Identify which cell holds the provided text, then report its (x, y) central coordinate. 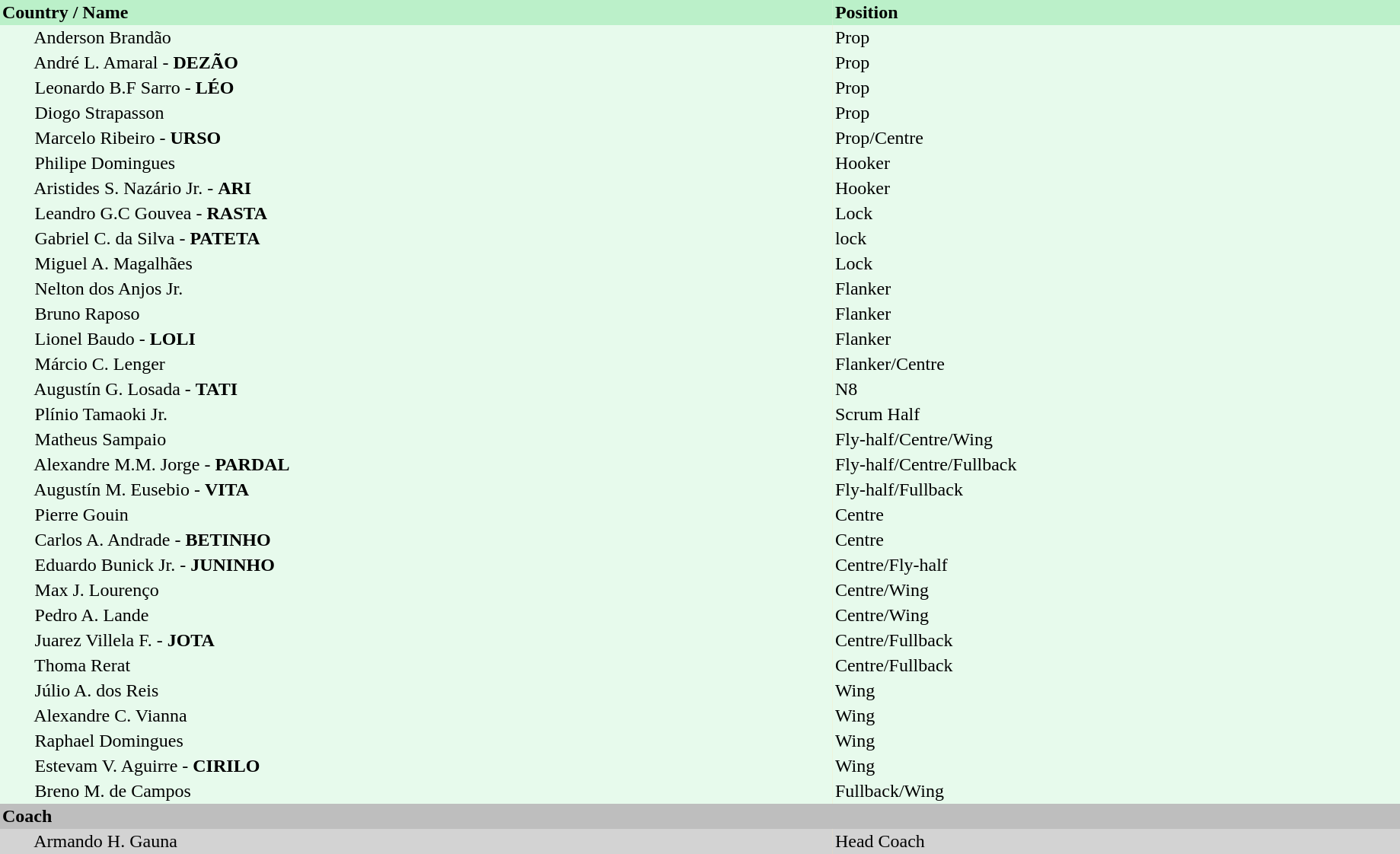
Augustín M. Eusebio - VITA (431, 490)
lock (1116, 239)
Nelton dos Anjos Jr. (431, 289)
Carlos A. Andrade - BETINHO (431, 540)
Marcelo Ribeiro - URSO (431, 139)
Position (1116, 12)
Armando H. Gauna (431, 842)
Aristides S. Nazário Jr. - ARI (431, 189)
Leonardo B.F Sarro - LÉO (431, 88)
Fly-half/Fullback (1116, 490)
Júlio A. dos Reis (431, 691)
Thoma Rerat (431, 665)
Plínio Tamaoki Jr. (431, 414)
Bruno Raposo (431, 314)
Philipe Domingues (431, 163)
Juarez Villela F. - JOTA (431, 641)
Estevam V. Aguirre - CIRILO (431, 766)
Alexandre M.M. Jorge - PARDAL (431, 464)
Fly-half/Centre/Fullback (1116, 464)
Anderson Brandão (431, 38)
Miguel A. Magalhães (431, 263)
Prop/Centre (1116, 139)
Eduardo Bunick Jr. - JUNINHO (431, 565)
Head Coach (1116, 842)
Flanker/Centre (1116, 364)
André L. Amaral - DEZÃO (431, 62)
Gabriel C. da Silva - PATETA (431, 239)
Leandro G.C Gouvea - RASTA (431, 213)
Diogo Strapasson (431, 113)
Alexandre C. Vianna (431, 715)
Augustín G. Losada - TATI (431, 390)
Scrum Half (1116, 414)
Centre/Fly-half (1116, 565)
Fly-half/Centre/Wing (1116, 440)
Max J. Lourenço (431, 591)
Márcio C. Lenger (431, 364)
Raphael Domingues (431, 741)
Pierre Gouin (431, 515)
Coach (700, 816)
Country / Name (416, 12)
N8 (1116, 390)
Lionel Baudo - LOLI (431, 339)
Pedro A. Lande (431, 615)
Breno M. de Campos (431, 792)
Matheus Sampaio (431, 440)
Fullback/Wing (1116, 792)
